Capture the cell that displays the provided text and extract its (X, Y) central coordinate. 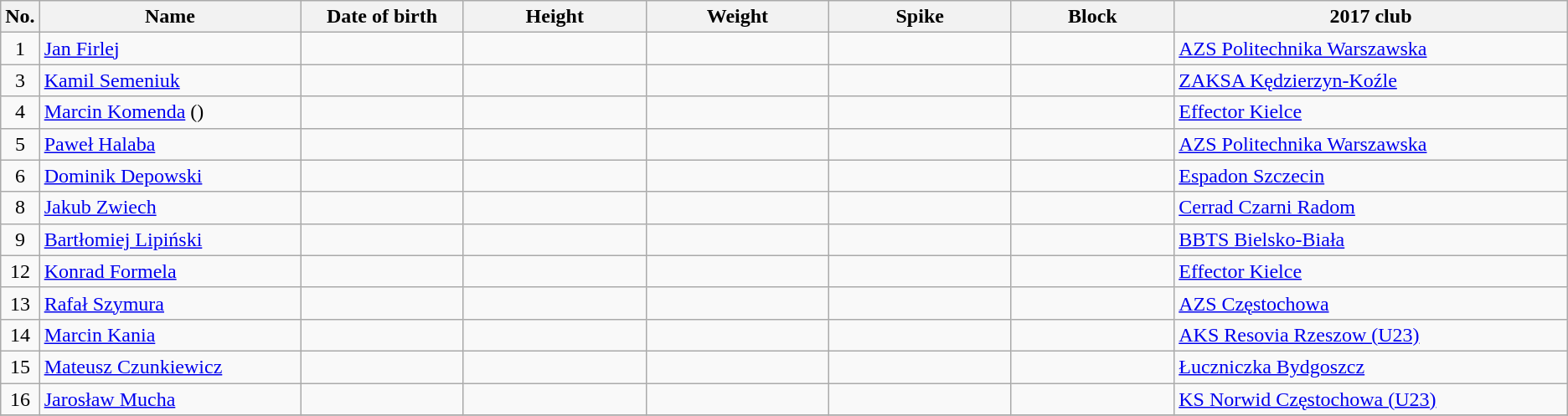
16 (20, 399)
14 (20, 335)
AKS Resovia Rzeszow (U23) (1371, 335)
15 (20, 367)
Cerrad Czarni Radom (1371, 208)
ZAKSA Kędzierzyn-Koźle (1371, 80)
Mateusz Czunkiewicz (170, 367)
Konrad Formela (170, 271)
No. (20, 17)
KS Norwid Częstochowa (U23) (1371, 399)
12 (20, 271)
1 (20, 49)
9 (20, 239)
Jan Firlej (170, 49)
Jakub Zwiech (170, 208)
Marcin Komenda () (170, 112)
Bartłomiej Lipiński (170, 239)
Height (554, 17)
Espadon Szczecin (1371, 176)
Kamil Semeniuk (170, 80)
AZS Częstochowa (1371, 303)
Date of birth (382, 17)
Dominik Depowski (170, 176)
6 (20, 176)
BBTS Bielsko-Biała (1371, 239)
3 (20, 80)
Spike (920, 17)
8 (20, 208)
Name (170, 17)
2017 club (1371, 17)
Weight (737, 17)
Paweł Halaba (170, 144)
Łuczniczka Bydgoszcz (1371, 367)
5 (20, 144)
Jarosław Mucha (170, 399)
Rafał Szymura (170, 303)
Block (1092, 17)
13 (20, 303)
Marcin Kania (170, 335)
4 (20, 112)
